Capture the cell that displays the provided text and extract its [X, Y] central coordinate. 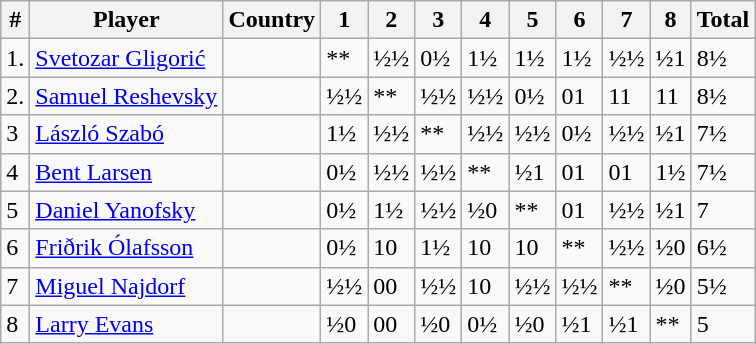
5½ [723, 286]
László Szabó [126, 134]
Larry Evans [126, 324]
Svetozar Gligorić [126, 58]
Daniel Yanofsky [126, 210]
1. [16, 58]
Friðrik Ólafsson [126, 248]
Total [723, 20]
Country [272, 20]
2 [392, 20]
Player [126, 20]
2. [16, 96]
1 [344, 20]
Bent Larsen [126, 172]
# [16, 20]
Samuel Reshevsky [126, 96]
Miguel Najdorf [126, 286]
6½ [723, 248]
